From the cell containing the given text, extract its center point as [x, y] coordinate. 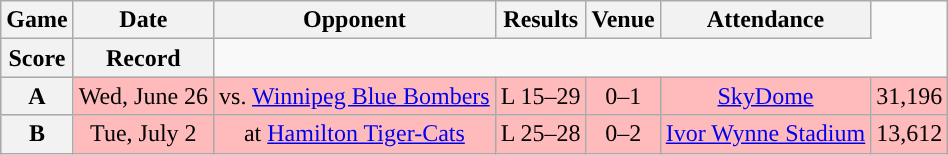
0–1 [623, 96]
SkyDome [765, 96]
Opponent [355, 20]
B [37, 134]
Score [37, 58]
vs. Winnipeg Blue Bombers [355, 96]
Results [540, 20]
Date [143, 20]
Record [143, 58]
L 25–28 [540, 134]
Venue [623, 20]
A [37, 96]
at Hamilton Tiger-Cats [355, 134]
Tue, July 2 [143, 134]
0–2 [623, 134]
Attendance [765, 20]
Wed, June 26 [143, 96]
Ivor Wynne Stadium [765, 134]
13,612 [910, 134]
31,196 [910, 96]
Game [37, 20]
L 15–29 [540, 96]
